Provide the (x, y) coordinate of the cell's center where the given text is located.  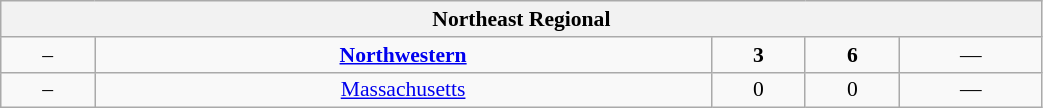
Northwestern (404, 55)
3 (758, 55)
Northeast Regional (522, 19)
Massachusetts (404, 90)
6 (852, 55)
